Pinpoint the cell where the given text exists, returning its (X, Y) midpoint coordinate. 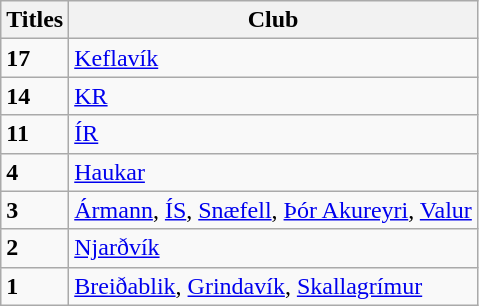
Club (274, 20)
Ármann, ÍS, Snæfell, Þór Akureyri, Valur (274, 210)
Keflavík (274, 58)
2 (35, 248)
17 (35, 58)
Haukar (274, 172)
11 (35, 134)
Njarðvík (274, 248)
14 (35, 96)
3 (35, 210)
KR (274, 96)
Breiðablik, Grindavík, Skallagrímur (274, 286)
4 (35, 172)
Titles (35, 20)
ÍR (274, 134)
1 (35, 286)
